Return [X, Y] of the center of cell containing provided text 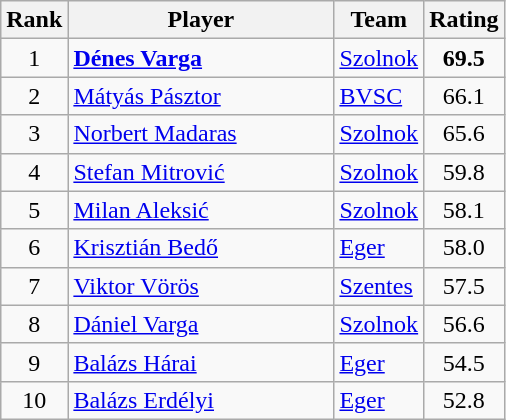
Balázs Hárai [201, 362]
BVSC [379, 96]
65.6 [464, 134]
2 [34, 96]
57.5 [464, 286]
59.8 [464, 172]
Szentes [379, 286]
Rating [464, 20]
Team [379, 20]
4 [34, 172]
7 [34, 286]
Dénes Varga [201, 58]
58.0 [464, 248]
56.6 [464, 324]
9 [34, 362]
10 [34, 400]
Mátyás Pásztor [201, 96]
5 [34, 210]
1 [34, 58]
58.1 [464, 210]
Viktor Vörös [201, 286]
Milan Aleksić [201, 210]
66.1 [464, 96]
52.8 [464, 400]
Balázs Erdélyi [201, 400]
8 [34, 324]
Rank [34, 20]
Stefan Mitrović [201, 172]
69.5 [464, 58]
Krisztián Bedő [201, 248]
Norbert Madaras [201, 134]
6 [34, 248]
3 [34, 134]
Player [201, 20]
54.5 [464, 362]
Dániel Varga [201, 324]
